Scan for the cell matching the given text and deliver its (X, Y) coordinate at center. 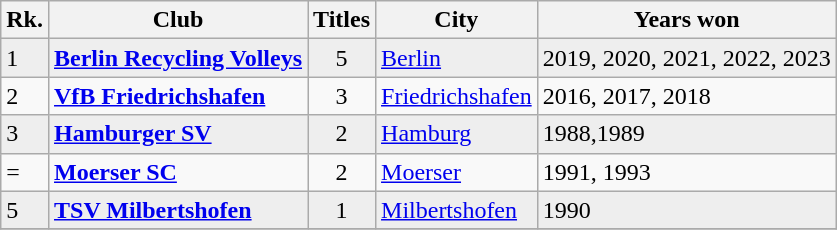
Years won (686, 20)
Hamburger SV (178, 134)
Friedrichshafen (457, 96)
VfB Friedrichshafen (178, 96)
Rk. (25, 20)
1991, 1993 (686, 172)
Milbertshofen (457, 210)
Club (178, 20)
Berlin Recycling Volleys (178, 58)
Moerser SC (178, 172)
Titles (342, 20)
2016, 2017, 2018 (686, 96)
1988,1989 (686, 134)
Berlin (457, 58)
1990 (686, 210)
City (457, 20)
Moerser (457, 172)
Hamburg (457, 134)
TSV Milbertshofen (178, 210)
2019, 2020, 2021, 2022, 2023 (686, 58)
= (25, 172)
